Pinpoint the cell where the given text exists, returning its (x, y) midpoint coordinate. 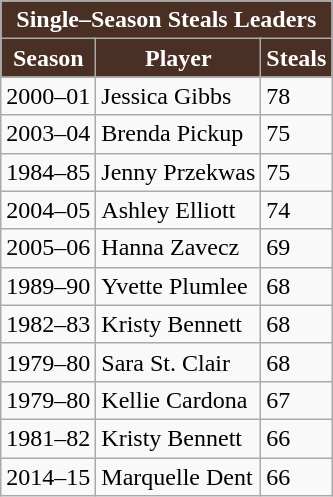
2014–15 (48, 477)
1984–85 (48, 172)
Brenda Pickup (178, 134)
2003–04 (48, 134)
Single–Season Steals Leaders (166, 20)
Jenny Przekwas (178, 172)
1989–90 (48, 286)
74 (296, 210)
Yvette Plumlee (178, 286)
Marquelle Dent (178, 477)
Season (48, 58)
69 (296, 248)
Ashley Elliott (178, 210)
Steals (296, 58)
2000–01 (48, 96)
78 (296, 96)
Sara St. Clair (178, 362)
1982–83 (48, 324)
Jessica Gibbs (178, 96)
1981–82 (48, 438)
Kellie Cardona (178, 400)
2004–05 (48, 210)
Player (178, 58)
Hanna Zavecz (178, 248)
2005–06 (48, 248)
67 (296, 400)
